Extract the [X, Y] coordinate from the center of the cell holding the provided text.  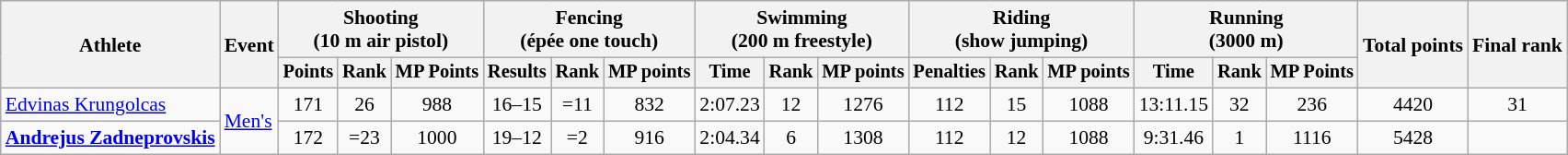
4420 [1413, 105]
16–15 [517, 105]
15 [1017, 105]
Fencing(épée one touch) [589, 30]
Shooting(10 m air pistol) [381, 30]
Andrejus Zadneprovskis [110, 138]
Athlete [110, 44]
=2 [578, 138]
Results [517, 73]
Riding(show jumping) [1021, 30]
5428 [1413, 138]
Event [249, 44]
=23 [364, 138]
1116 [1312, 138]
1308 [863, 138]
19–12 [517, 138]
1 [1239, 138]
13:11.15 [1174, 105]
1276 [863, 105]
Swimming(200 m freestyle) [801, 30]
6 [791, 138]
9:31.46 [1174, 138]
Final rank [1517, 44]
172 [308, 138]
32 [1239, 105]
1000 [437, 138]
31 [1517, 105]
=11 [578, 105]
Edvinas Krungolcas [110, 105]
Penalties [950, 73]
988 [437, 105]
171 [308, 105]
Men's [249, 122]
Total points [1413, 44]
26 [364, 105]
Running(3000 m) [1246, 30]
832 [650, 105]
2:04.34 [729, 138]
916 [650, 138]
236 [1312, 105]
2:07.23 [729, 105]
Points [308, 73]
